Detect which cell encompasses the target text, then output its [x, y] center coordinate. 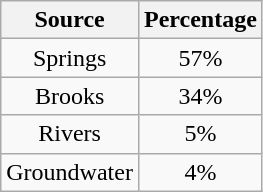
Springs [70, 58]
Percentage [200, 20]
Source [70, 20]
Rivers [70, 134]
57% [200, 58]
Groundwater [70, 172]
5% [200, 134]
4% [200, 172]
34% [200, 96]
Brooks [70, 96]
